Return the (X, Y) coordinate for the center point of the cell that contains the specified text.  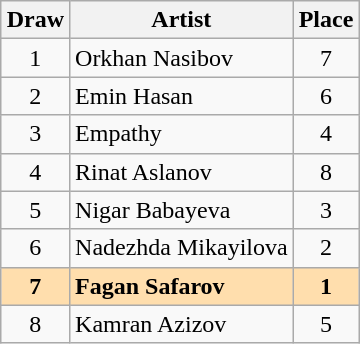
Rinat Aslanov (182, 172)
Draw (35, 20)
Fagan Safarov (182, 286)
Place (326, 20)
Kamran Azizov (182, 324)
Nadezhda Mikayilova (182, 248)
Nigar Babayeva (182, 210)
Emin Hasan (182, 96)
Artist (182, 20)
Empathy (182, 134)
Orkhan Nasibov (182, 58)
